Extract the (x, y) coordinate from the center of the cell holding the provided text.  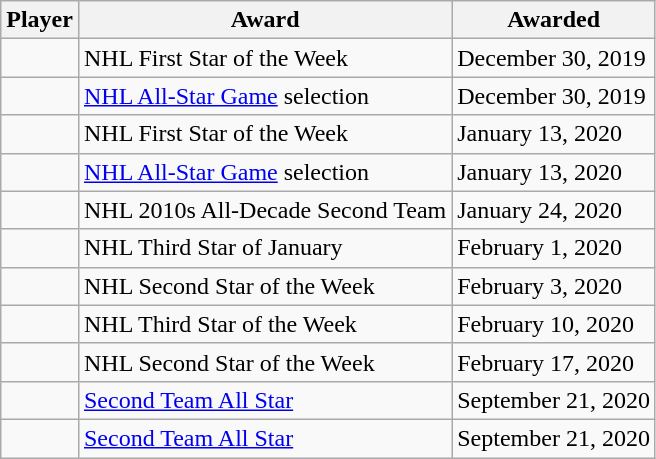
Awarded (554, 20)
Player (40, 20)
NHL 2010s All-Decade Second Team (264, 210)
NHL Third Star of January (264, 248)
February 1, 2020 (554, 248)
January 24, 2020 (554, 210)
February 3, 2020 (554, 286)
NHL Third Star of the Week (264, 324)
Award (264, 20)
February 10, 2020 (554, 324)
February 17, 2020 (554, 362)
